Search for the cell housing the specified text and yield its [X, Y] center coordinate. 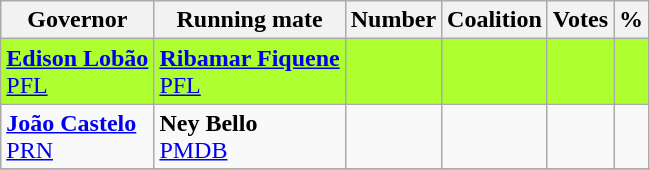
% [632, 20]
Running mate [250, 20]
Coalition [495, 20]
Edison LobãoPFL [78, 72]
Governor [78, 20]
João CasteloPRN [78, 136]
Ney BelloPMDB [250, 136]
Ribamar FiquenePFL [250, 72]
Number [393, 20]
Votes [580, 20]
